Scan for the cell matching the given text and deliver its (x, y) coordinate at center. 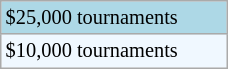
$10,000 tournaments (114, 51)
$25,000 tournaments (114, 17)
